Return [X, Y] of the center of cell containing provided text 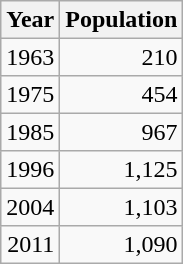
2004 [30, 206]
1,090 [122, 244]
1985 [30, 132]
1,103 [122, 206]
Year [30, 20]
1963 [30, 56]
Population [122, 20]
210 [122, 56]
1,125 [122, 170]
1975 [30, 94]
2011 [30, 244]
454 [122, 94]
1996 [30, 170]
967 [122, 132]
